Pinpoint the cell where the given text exists, returning its [X, Y] midpoint coordinate. 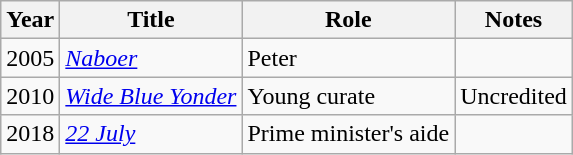
22 July [151, 134]
Role [348, 20]
Notes [514, 20]
2005 [30, 58]
Naboer [151, 58]
Year [30, 20]
Prime minister's aide [348, 134]
Wide Blue Yonder [151, 96]
Young curate [348, 96]
2018 [30, 134]
2010 [30, 96]
Peter [348, 58]
Title [151, 20]
Uncredited [514, 96]
